Return the [X, Y] coordinate for the center point of the cell that contains the specified text.  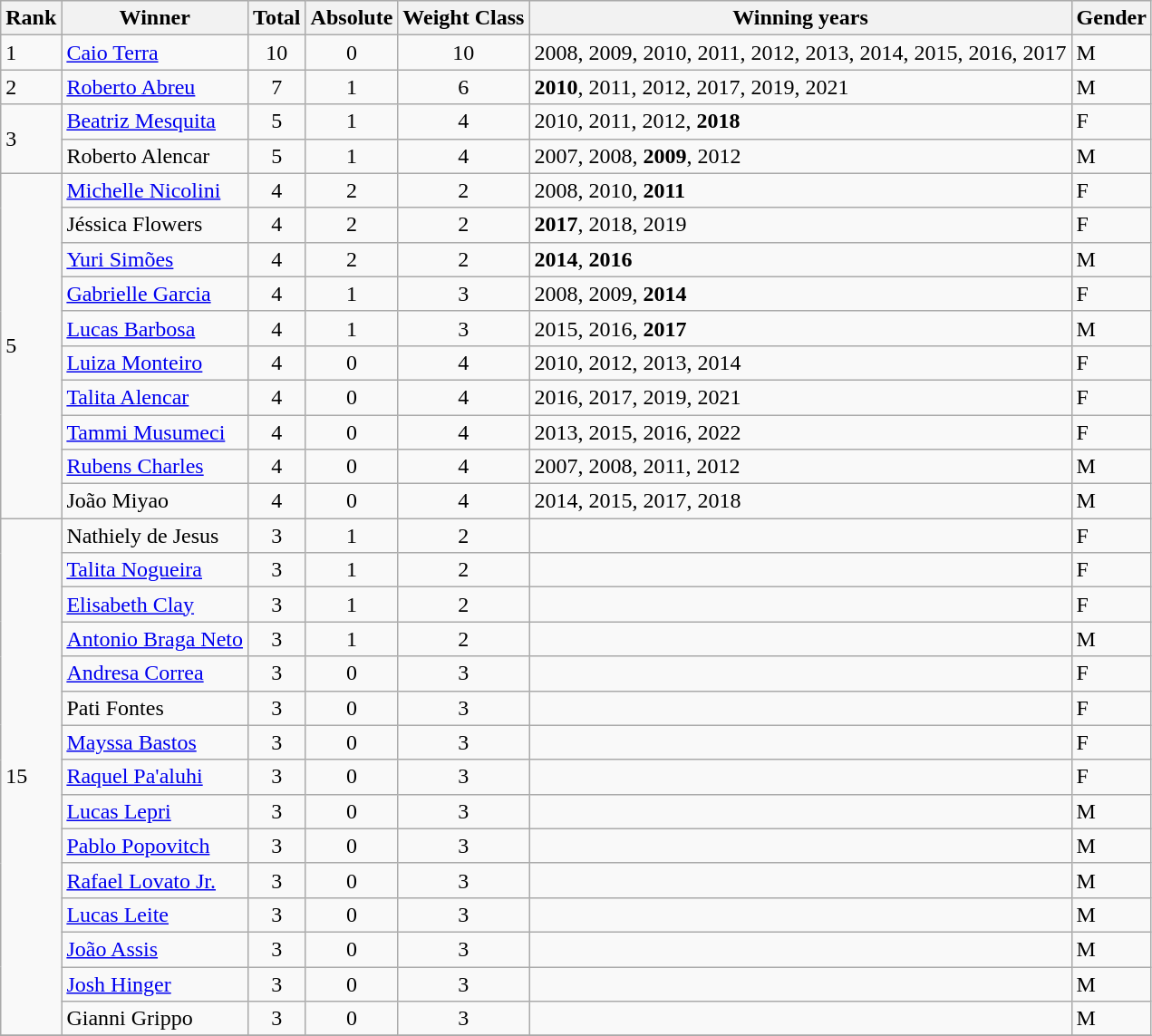
Weight Class [464, 18]
Lucas Barbosa [155, 328]
Roberto Abreu [155, 87]
Winner [155, 18]
2010, 2011, 2012, 2017, 2019, 2021 [800, 87]
2008, 2009, 2014 [800, 294]
2007, 2008, 2009, 2012 [800, 156]
2008, 2010, 2011 [800, 190]
Antonio Braga Neto [155, 639]
Pati Fontes [155, 708]
Elisabeth Clay [155, 605]
João Miyao [155, 501]
Lucas Leite [155, 915]
Luiza Monteiro [155, 363]
João Assis [155, 949]
Talita Alencar [155, 397]
2014, 2016 [800, 259]
Nathiely de Jesus [155, 536]
2010, 2011, 2012, 2018 [800, 121]
2015, 2016, 2017 [800, 328]
15 [31, 778]
2016, 2017, 2019, 2021 [800, 397]
7 [277, 87]
Pablo Popovitch [155, 846]
Michelle Nicolini [155, 190]
Tammi Musumeci [155, 432]
Rafael Lovato Jr. [155, 880]
Absolute [352, 18]
Gabrielle Garcia [155, 294]
Caio Terra [155, 53]
2014, 2015, 2017, 2018 [800, 501]
Raquel Pa'aluhi [155, 777]
Gender [1111, 18]
2017, 2018, 2019 [800, 225]
Winning years [800, 18]
Andresa Correa [155, 673]
2010, 2012, 2013, 2014 [800, 363]
Jéssica Flowers [155, 225]
Rubens Charles [155, 467]
6 [464, 87]
Josh Hinger [155, 983]
Gianni Grippo [155, 1019]
Mayssa Bastos [155, 742]
Total [277, 18]
Talita Nogueira [155, 570]
Yuri Simões [155, 259]
2008, 2009, 2010, 2011, 2012, 2013, 2014, 2015, 2016, 2017 [800, 53]
Rank [31, 18]
Roberto Alencar [155, 156]
2013, 2015, 2016, 2022 [800, 432]
2007, 2008, 2011, 2012 [800, 467]
Beatriz Mesquita [155, 121]
Lucas Lepri [155, 811]
